Locate the cell with the specified text and output its [X, Y] center coordinate. 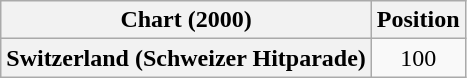
100 [418, 58]
Switzerland (Schweizer Hitparade) [186, 58]
Position [418, 20]
Chart (2000) [186, 20]
